From the cell containing the given text, extract its center point as (x, y) coordinate. 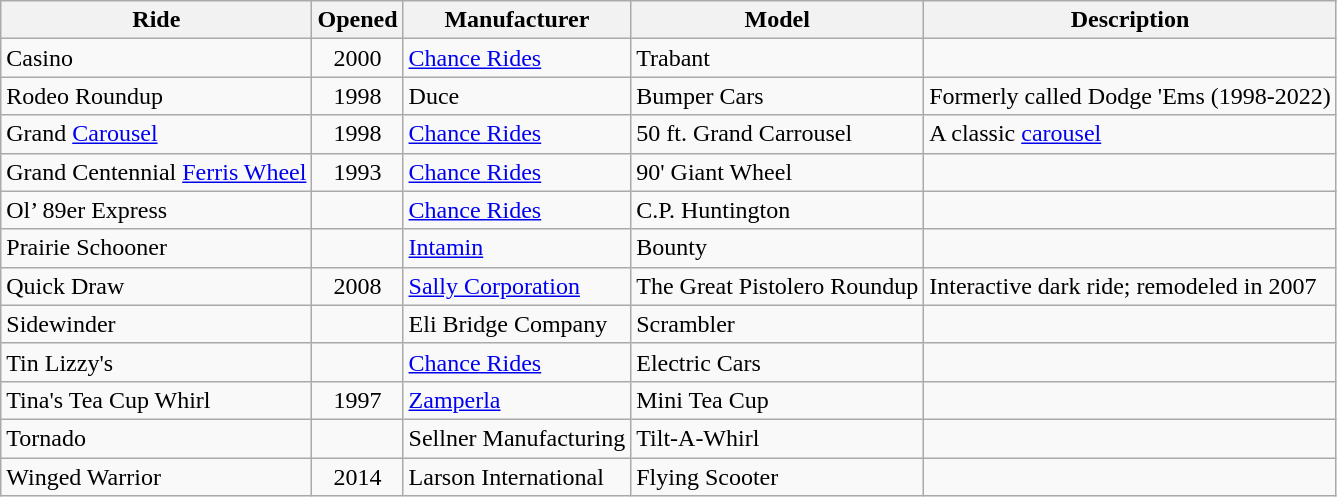
Formerly called Dodge 'Ems (1998-2022) (1130, 96)
Trabant (778, 58)
Flying Scooter (778, 477)
Tin Lizzy's (156, 362)
1997 (358, 400)
Electric Cars (778, 362)
Scrambler (778, 324)
Larson International (517, 477)
Casino (156, 58)
Winged Warrior (156, 477)
Eli Bridge Company (517, 324)
C.P. Huntington (778, 210)
Rodeo Roundup (156, 96)
2008 (358, 286)
Grand Centennial Ferris Wheel (156, 172)
Tilt-A-Whirl (778, 438)
90' Giant Wheel (778, 172)
The Great Pistolero Roundup (778, 286)
Intamin (517, 248)
1993 (358, 172)
Bounty (778, 248)
50 ft. Grand Carrousel (778, 134)
Tina's Tea Cup Whirl (156, 400)
Duce (517, 96)
Sally Corporation (517, 286)
Manufacturer (517, 20)
Description (1130, 20)
Zamperla (517, 400)
Model (778, 20)
Interactive dark ride; remodeled in 2007 (1130, 286)
2000 (358, 58)
A classic carousel (1130, 134)
Opened (358, 20)
Ride (156, 20)
Quick Draw (156, 286)
2014 (358, 477)
Ol’ 89er Express (156, 210)
Tornado (156, 438)
Bumper Cars (778, 96)
Prairie Schooner (156, 248)
Grand Carousel (156, 134)
Sellner Manufacturing (517, 438)
Mini Tea Cup (778, 400)
Sidewinder (156, 324)
